Pinpoint the cell where the given text exists, returning its [x, y] midpoint coordinate. 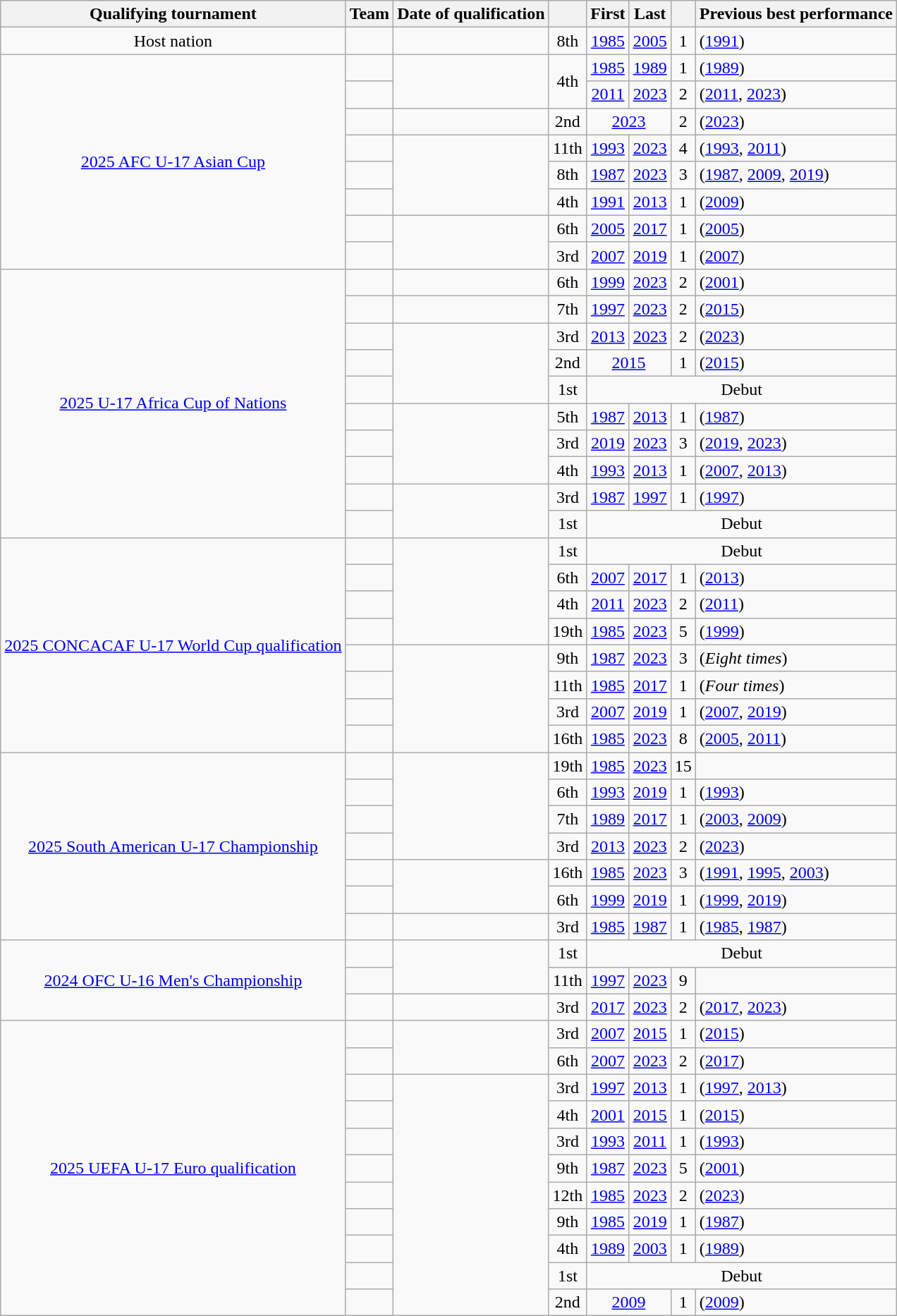
5th [568, 417]
(2005, 2011) [795, 738]
12th [568, 1195]
Date of qualification [471, 14]
(1987, 2009, 2019) [795, 175]
(1993, 2011) [795, 148]
15 [683, 765]
(2007) [795, 255]
(1999, 2019) [795, 900]
2009 [629, 1303]
(2017, 2023) [795, 1007]
(1999) [795, 631]
Team [370, 14]
(2011, 2023) [795, 95]
Host nation [173, 41]
2024 OFC U-16 Men's Championship [173, 980]
9 [683, 980]
(2011) [795, 604]
(2017) [795, 1061]
(2013) [795, 578]
(1997, 2013) [795, 1087]
2025 UEFA U-17 Euro qualification [173, 1168]
Last [650, 14]
4 [683, 148]
(1991, 1995, 2003) [795, 873]
First [608, 14]
Qualifying tournament [173, 14]
2001 [608, 1114]
(2007, 2013) [795, 470]
8 [683, 738]
2025 South American U-17 Championship [173, 846]
(2003, 2009) [795, 820]
(1991) [795, 41]
2025 AFC U-17 Asian Cup [173, 162]
(1985, 1987) [795, 927]
2003 [650, 1249]
(2019, 2023) [795, 444]
(2005) [795, 229]
Previous best performance [795, 14]
2025 CONCACAF U-17 World Cup qualification [173, 645]
(1997) [795, 497]
(2007, 2019) [795, 712]
1991 [608, 202]
(Eight times) [795, 658]
(Four times) [795, 685]
2025 U-17 Africa Cup of Nations [173, 403]
